Return (X, Y) of the center of cell containing provided text 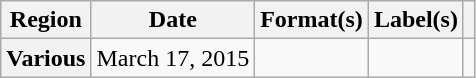
Region (46, 20)
Format(s) (312, 20)
Label(s) (416, 20)
Date (173, 20)
Various (46, 58)
March 17, 2015 (173, 58)
